For the text-containing cell, return its midpoint in [X, Y] coordinate format. 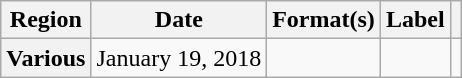
Various [46, 58]
Label [415, 20]
Format(s) [324, 20]
January 19, 2018 [179, 58]
Date [179, 20]
Region [46, 20]
